Search for the cell housing the specified text and yield its (X, Y) center coordinate. 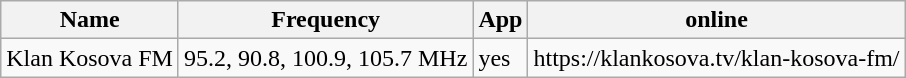
Name (90, 20)
Klan Kosova FM (90, 58)
https://klankosova.tv/klan-kosova-fm/ (716, 58)
App (500, 20)
yes (500, 58)
95.2, 90.8, 100.9, 105.7 MHz (325, 58)
Frequency (325, 20)
online (716, 20)
